Pinpoint the cell where the given text exists, returning its [x, y] midpoint coordinate. 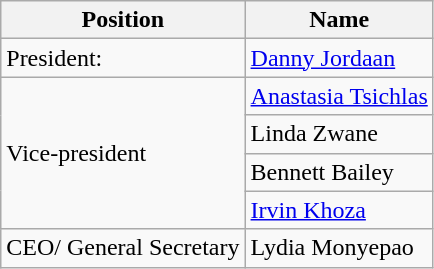
CEO/ General Secretary [123, 248]
Danny Jordaan [339, 58]
President: [123, 58]
Linda Zwane [339, 134]
Lydia Monyepao [339, 248]
Position [123, 20]
Vice-president [123, 153]
Name [339, 20]
Irvin Khoza [339, 210]
Anastasia Tsichlas [339, 96]
Bennett Bailey [339, 172]
